Determine the [X, Y] coordinate at the center of the cell enclosing the given text.  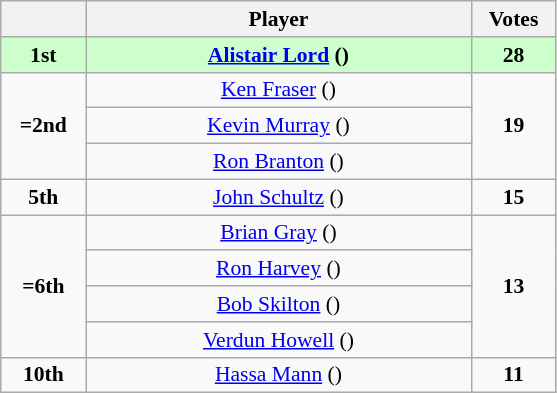
1st [44, 55]
19 [514, 126]
Votes [514, 19]
Brian Gray () [278, 233]
John Schultz () [278, 197]
28 [514, 55]
Kevin Murray () [278, 126]
15 [514, 197]
Hassa Mann () [278, 375]
Verdun Howell () [278, 340]
=6th [44, 286]
5th [44, 197]
Player [278, 19]
Alistair Lord () [278, 55]
11 [514, 375]
10th [44, 375]
Ron Harvey () [278, 269]
Ken Fraser () [278, 90]
Bob Skilton () [278, 304]
13 [514, 286]
=2nd [44, 126]
Ron Branton () [278, 162]
